Scan for the cell matching the given text and deliver its [x, y] coordinate at center. 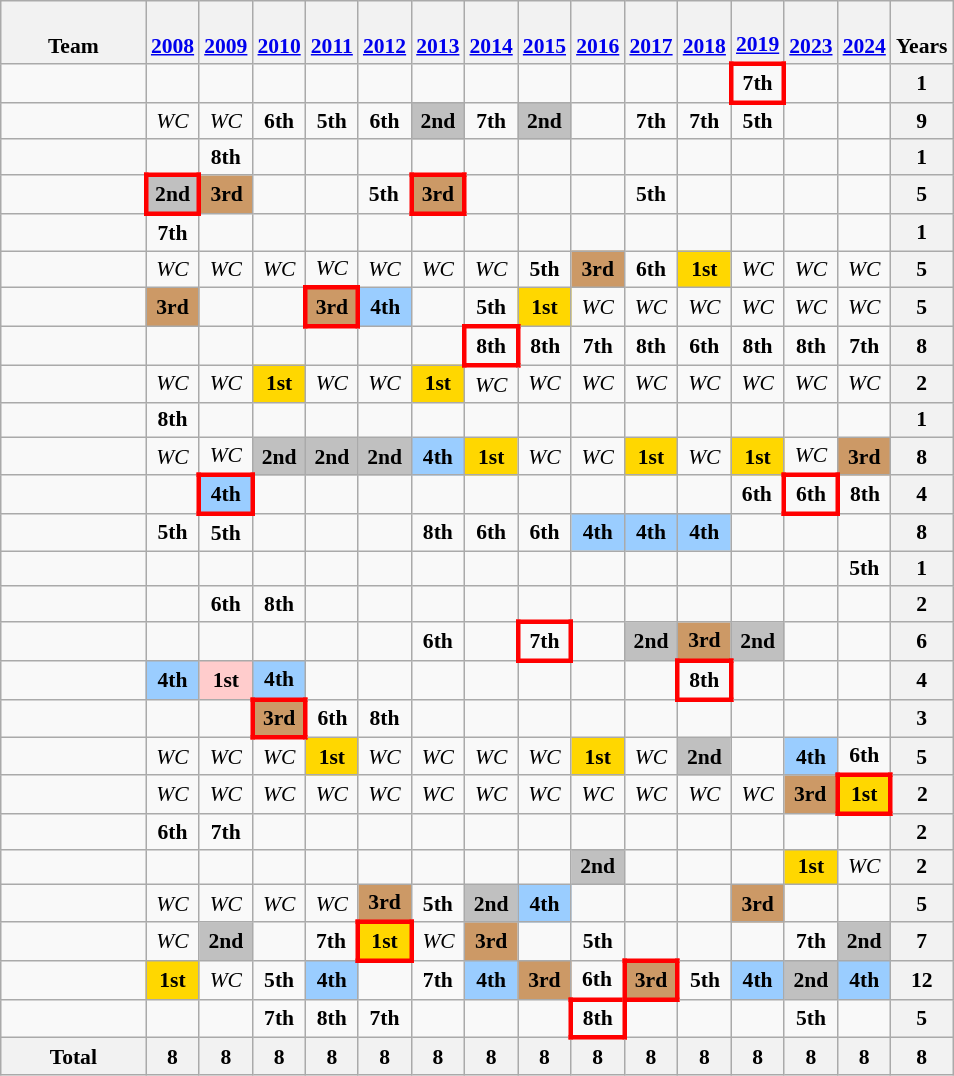
Years [922, 32]
6 [922, 642]
Total [74, 1056]
2024 [864, 32]
7 [922, 942]
Team [74, 32]
2014 [490, 32]
2015 [544, 32]
2008 [172, 32]
2009 [226, 32]
12 [922, 980]
2012 [384, 32]
2016 [598, 32]
3 [922, 718]
9 [922, 120]
2017 [650, 32]
2018 [704, 32]
2023 [810, 32]
2011 [332, 32]
2010 [278, 32]
2013 [438, 32]
2019 [758, 32]
